Locate the cell with the specified text and output its [X, Y] center coordinate. 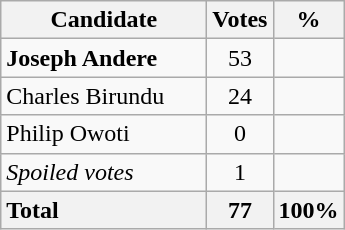
Votes [240, 20]
Charles Birundu [104, 96]
Candidate [104, 20]
Philip Owoti [104, 134]
1 [240, 172]
% [308, 20]
100% [308, 210]
Spoiled votes [104, 172]
77 [240, 210]
0 [240, 134]
24 [240, 96]
53 [240, 58]
Joseph Andere [104, 58]
Total [104, 210]
